Locate the cell with the specified text and output its [X, Y] center coordinate. 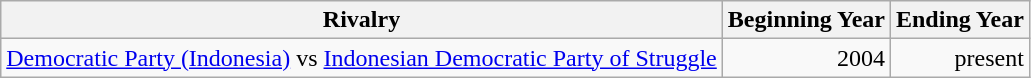
Beginning Year [806, 20]
2004 [806, 58]
Ending Year [960, 20]
present [960, 58]
Rivalry [362, 20]
Democratic Party (Indonesia) vs Indonesian Democratic Party of Struggle [362, 58]
